Search for the cell housing the specified text and yield its (X, Y) center coordinate. 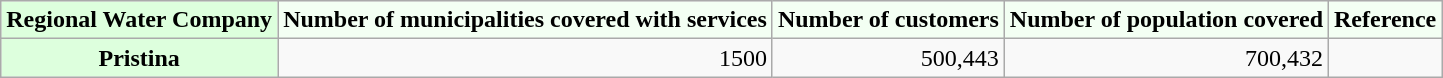
Regional Water Company (140, 20)
Number of municipalities covered with services (526, 20)
Number of customers (888, 20)
700,432 (1166, 58)
500,443 (888, 58)
1500 (526, 58)
Pristina (140, 58)
Number of population covered (1166, 20)
Reference (1386, 20)
